For the text-containing cell, return its midpoint in [X, Y] coordinate format. 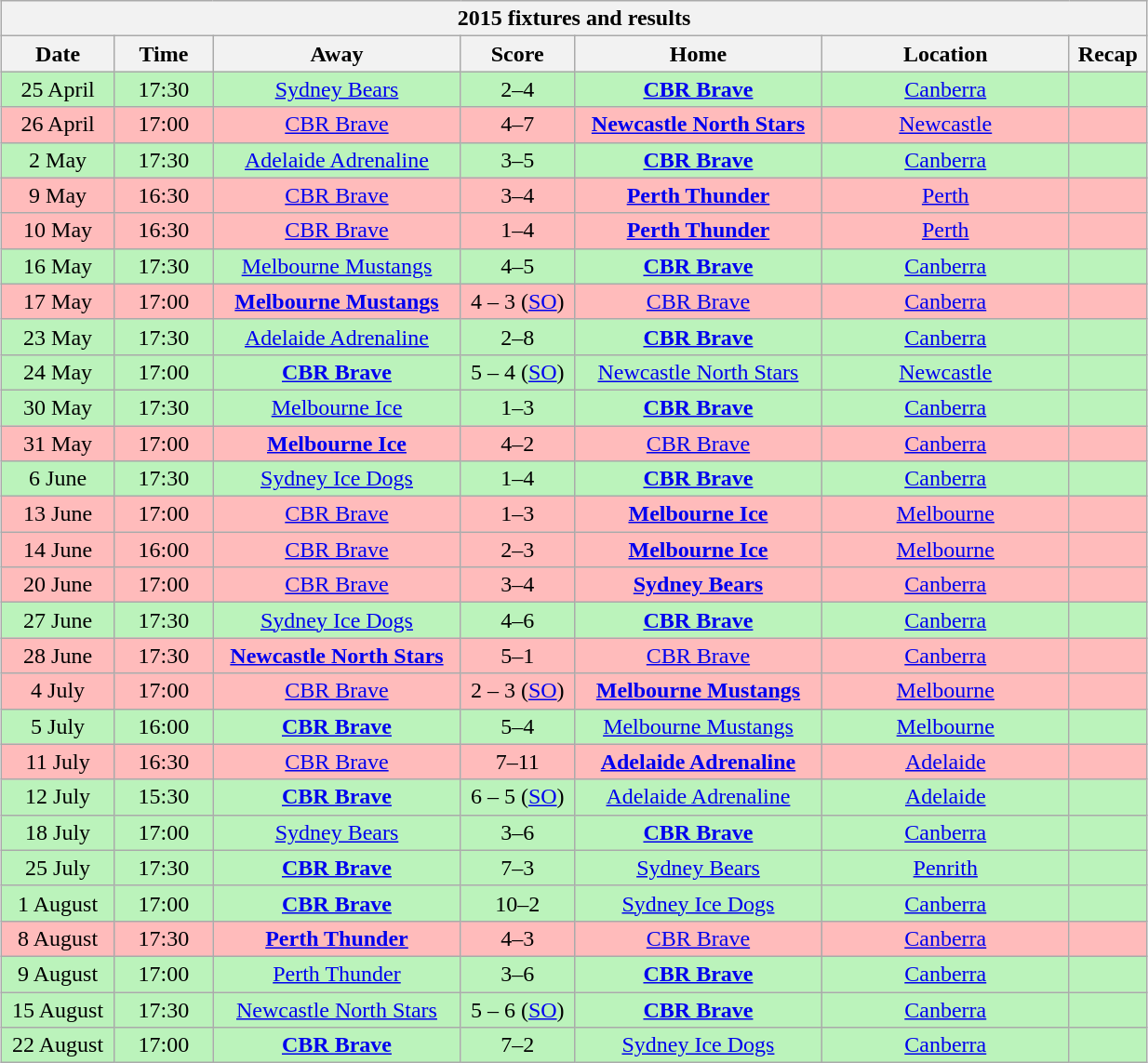
12 July [58, 797]
4 – 3 (SO) [517, 301]
6 – 5 (SO) [517, 797]
Away [337, 54]
5 July [58, 726]
8 August [58, 938]
1 August [58, 903]
13 June [58, 514]
17 May [58, 301]
7–2 [517, 1045]
30 May [58, 407]
4–5 [517, 266]
4–3 [517, 938]
26 April [58, 125]
27 June [58, 620]
5 – 4 (SO) [517, 372]
2–4 [517, 89]
9 August [58, 974]
10 May [58, 231]
9 May [58, 195]
5–1 [517, 656]
4–7 [517, 125]
28 June [58, 656]
18 July [58, 832]
2 May [58, 160]
15 August [58, 1009]
Recap [1107, 54]
31 May [58, 444]
Home [699, 54]
2 – 3 (SO) [517, 691]
25 April [58, 89]
2–3 [517, 550]
20 June [58, 585]
25 July [58, 868]
5–4 [517, 726]
14 June [58, 550]
7–3 [517, 868]
24 May [58, 372]
11 July [58, 762]
7–11 [517, 762]
Penrith [945, 868]
16 May [58, 266]
2015 fixtures and results [575, 19]
2–8 [517, 337]
15:30 [164, 797]
Location [945, 54]
3–5 [517, 160]
6 June [58, 479]
4 July [58, 691]
Date [58, 54]
5 – 6 (SO) [517, 1009]
4–6 [517, 620]
10–2 [517, 903]
Score [517, 54]
23 May [58, 337]
4–2 [517, 444]
Time [164, 54]
22 August [58, 1045]
